Provide the [x, y] coordinate of the cell's center where the given text is located.  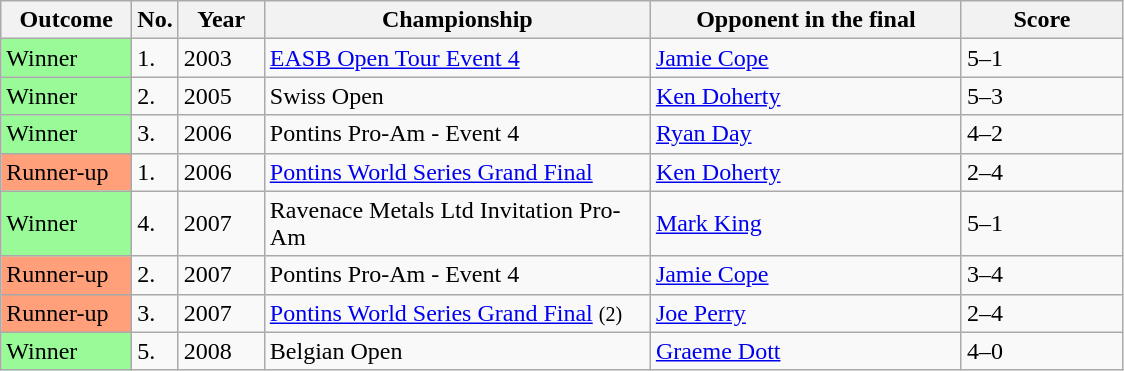
Ryan Day [806, 134]
Year [221, 20]
Belgian Open [457, 351]
Ravenace Metals Ltd Invitation Pro-Am [457, 224]
Joe Perry [806, 313]
5–3 [1042, 96]
4. [155, 224]
3–4 [1042, 275]
Opponent in the final [806, 20]
Score [1042, 20]
4–0 [1042, 351]
2003 [221, 58]
Championship [457, 20]
2005 [221, 96]
Graeme Dott [806, 351]
5. [155, 351]
Mark King [806, 224]
Pontins World Series Grand Final [457, 172]
Outcome [66, 20]
No. [155, 20]
Pontins World Series Grand Final (2) [457, 313]
Swiss Open [457, 96]
4–2 [1042, 134]
2008 [221, 351]
EASB Open Tour Event 4 [457, 58]
